Return (X, Y) of the center of cell containing provided text 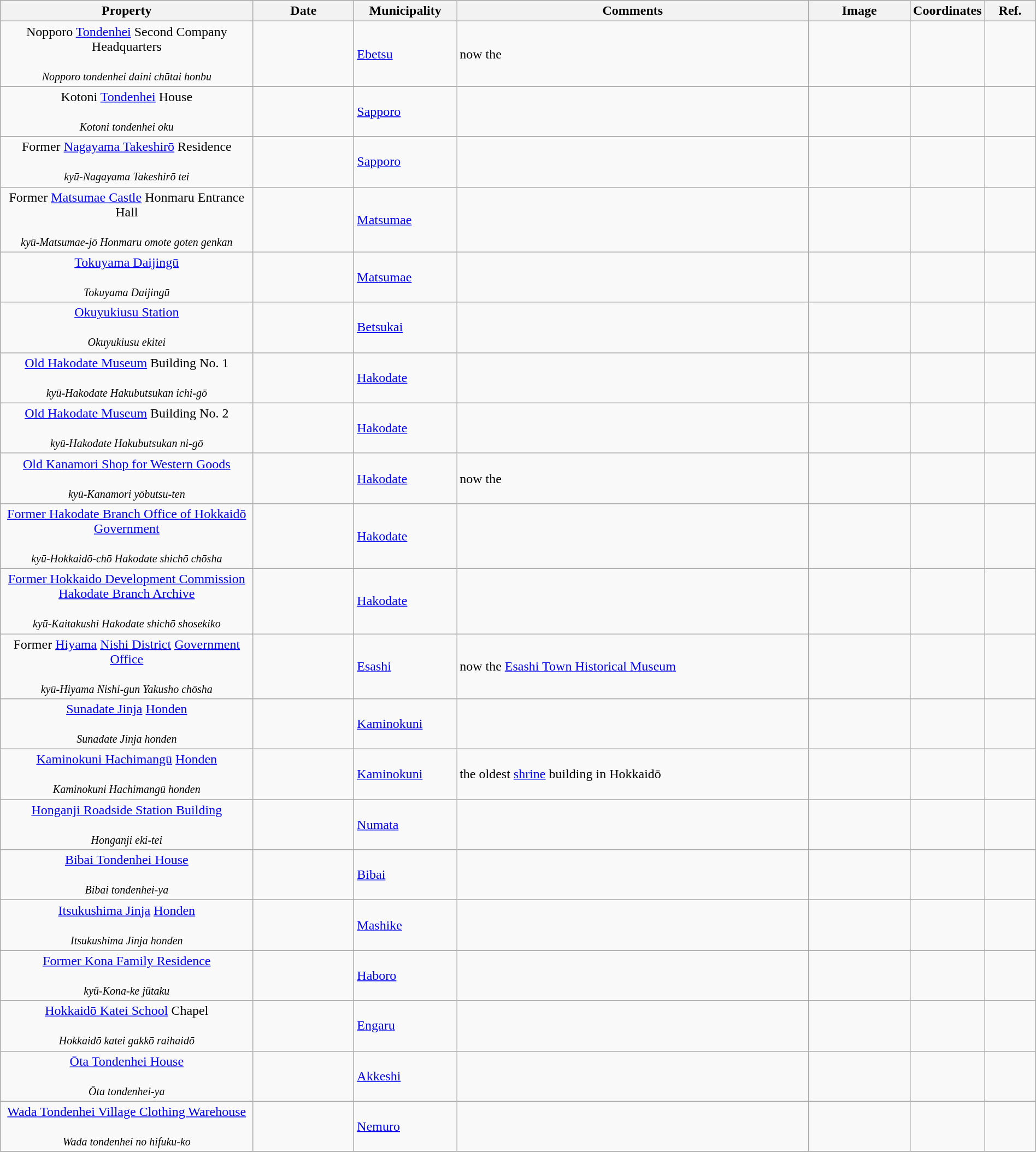
Nopporo Tondenhei Second Company HeadquartersNopporo tondenhei daini chūtai honbu (127, 54)
Municipality (405, 11)
Okuyukiusu StationOkuyukiusu ekitei (127, 327)
Old Hakodate Museum Building No. 1kyū-Hakodate Hakubutsukan ichi-gō (127, 378)
Itsukushima Jinja HondenItsukushima Jinja honden (127, 925)
Betsukai (405, 327)
Former Kona Family Residencekyū-Kona-ke jūtaku (127, 975)
Coordinates (947, 11)
the oldest shrine building in Hokkaidō (633, 774)
Kaminokuni Hachimangū HondenKaminokuni Hachimangū honden (127, 774)
Hokkaidō Katei School ChapelHokkaidō katei gakkō raihaidō (127, 1026)
Ebetsu (405, 54)
Ref. (1010, 11)
Former Hiyama Nishi District Government Officekyū-Hiyama Nishi-gun Yakusho chōsha (127, 667)
Wada Tondenhei Village Clothing WarehouseWada tondenhei no hifuku-ko (127, 1126)
Former Hakodate Branch Office of Hokkaidō Governmentkyū-Hokkaidō-chō Hakodate shichō chōsha (127, 536)
Akkeshi (405, 1076)
Tokuyama DaijingūTokuyama Daijingū (127, 277)
Haboro (405, 975)
Comments (633, 11)
Bibai Tondenhei HouseBibai tondenhei-ya (127, 875)
Kotoni Tondenhei HouseKotoni tondenhei oku (127, 111)
Sunadate Jinja HondenSunadate Jinja honden (127, 724)
Former Matsumae Castle Honmaru Entrance Hallkyū-Matsumae-jō Honmaru omote goten genkan (127, 220)
Ōta Tondenhei HouseŌta tondenhei-ya (127, 1076)
Numata (405, 825)
Former Nagayama Takeshirō Residencekyū-Nagayama Takeshirō tei (127, 162)
Bibai (405, 875)
Image (859, 11)
Date (304, 11)
Honganji Roadside Station BuildingHonganji eki-tei (127, 825)
Property (127, 11)
Esashi (405, 667)
Engaru (405, 1026)
Old Kanamori Shop for Western Goodskyū-Kanamori yōbutsu-ten (127, 478)
now the Esashi Town Historical Museum (633, 667)
Old Hakodate Museum Building No. 2kyū-Hakodate Hakubutsukan ni-gō (127, 428)
Former Hokkaido Development Commission Hakodate Branch Archivekyū-Kaitakushi Hakodate shichō shosekiko (127, 601)
Mashike (405, 925)
Nemuro (405, 1126)
